Identify which cell holds the provided text, then report its [x, y] central coordinate. 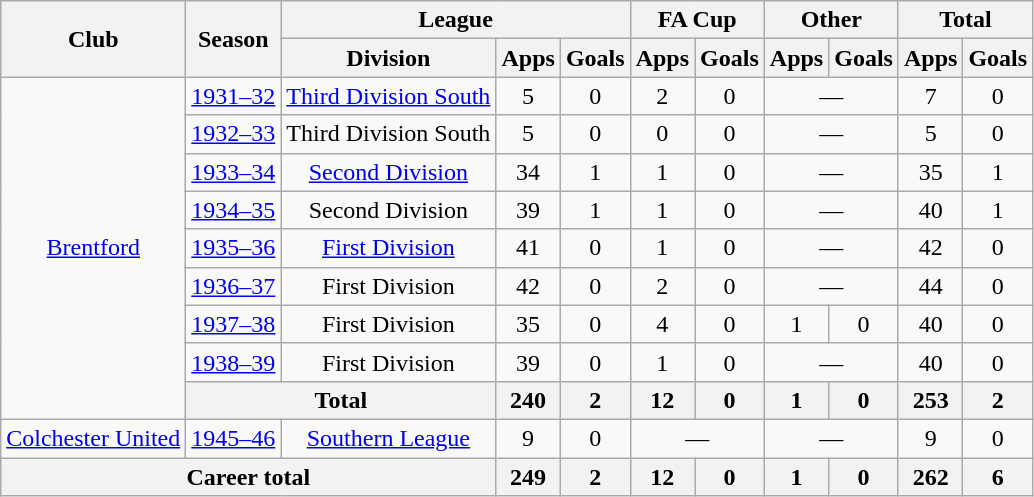
Southern League [388, 438]
Division [388, 58]
Season [234, 39]
1936–37 [234, 286]
FA Cup [697, 20]
41 [528, 248]
Colchester United [94, 438]
1938–39 [234, 362]
1937–38 [234, 324]
Other [831, 20]
1935–36 [234, 248]
7 [930, 96]
1932–33 [234, 134]
34 [528, 172]
League [456, 20]
6 [998, 477]
4 [662, 324]
1933–34 [234, 172]
1945–46 [234, 438]
44 [930, 286]
Brentford [94, 248]
1934–35 [234, 210]
Club [94, 39]
Career total [248, 477]
1931–32 [234, 96]
253 [930, 400]
262 [930, 477]
240 [528, 400]
249 [528, 477]
